Detect which cell encompasses the target text, then output its (X, Y) center coordinate. 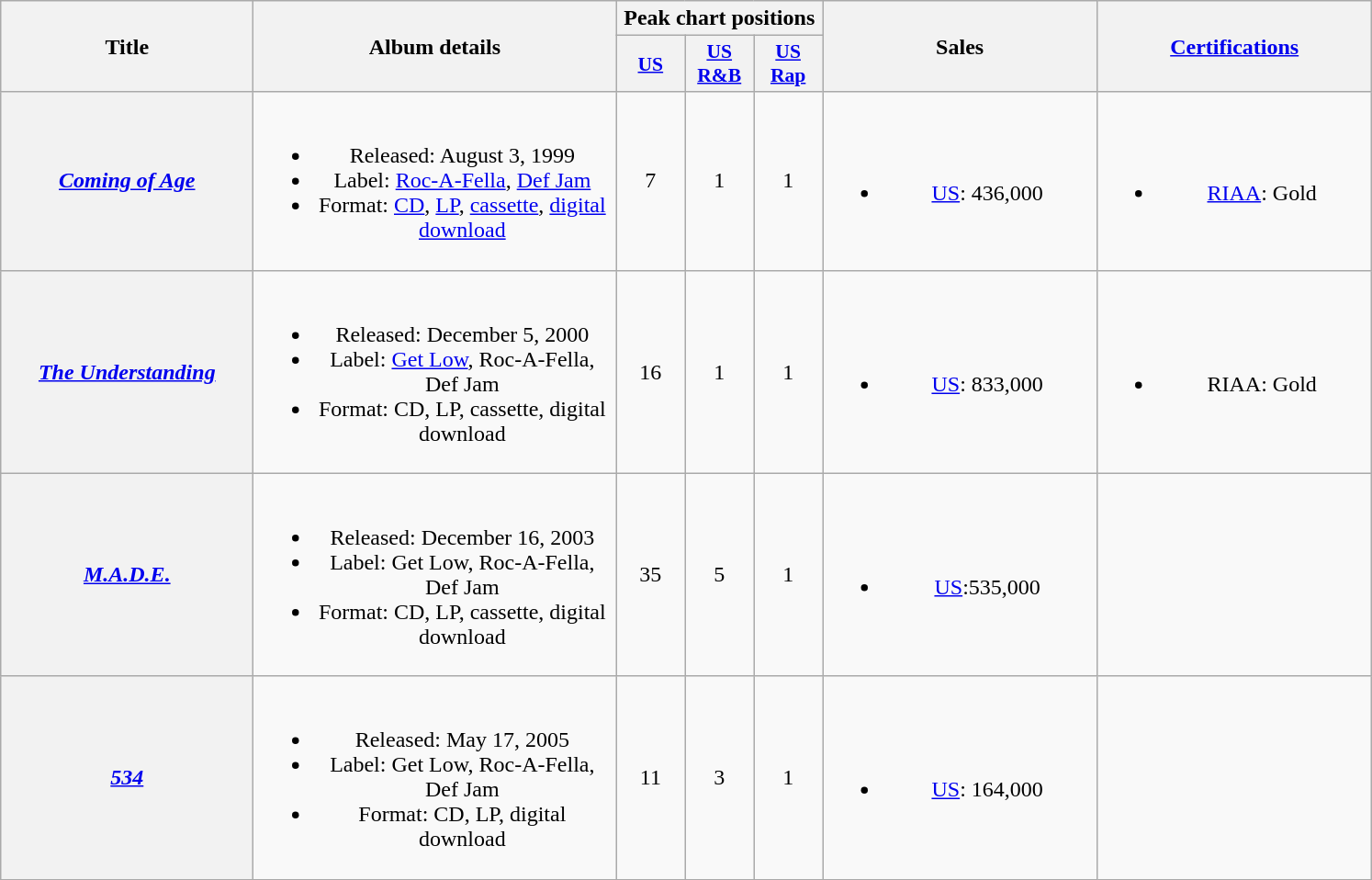
Album details (435, 46)
Released: May 17, 2005Label: Get Low, Roc-A-Fella, Def JamFormat: CD, LP, digital download (435, 777)
16 (650, 371)
35 (650, 575)
US (650, 64)
11 (650, 777)
M.A.D.E. (127, 575)
7 (650, 181)
The Understanding (127, 371)
534 (127, 777)
US: 833,000 (961, 371)
Released: December 16, 2003Label: Get Low, Roc-A-Fella, Def JamFormat: CD, LP, cassette, digital download (435, 575)
US: 164,000 (961, 777)
5 (720, 575)
Title (127, 46)
US R&B (720, 64)
Coming of Age (127, 181)
Released: August 3, 1999Label: Roc-A-Fella, Def JamFormat: CD, LP, cassette, digital download (435, 181)
US Rap (788, 64)
Released: December 5, 2000Label: Get Low, Roc-A-Fella, Def JamFormat: CD, LP, cassette, digital download (435, 371)
US:535,000 (961, 575)
Sales (961, 46)
3 (720, 777)
Certifications (1234, 46)
US: 436,000 (961, 181)
Peak chart positions (720, 18)
